Return the (X, Y) coordinate for the center point of the cell that contains the specified text.  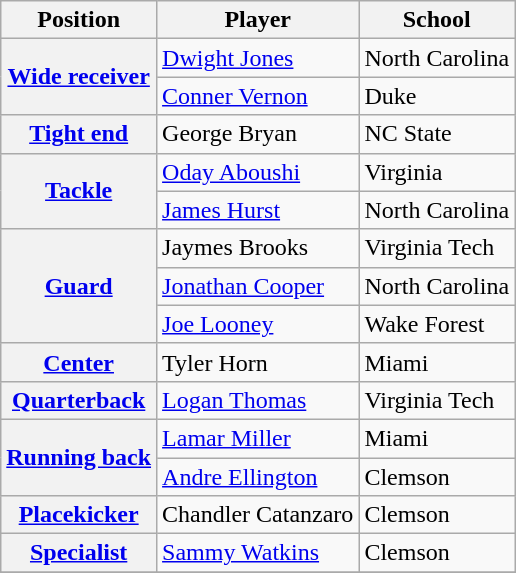
Placekicker (79, 515)
Logan Thomas (258, 400)
NC State (437, 134)
Joe Looney (258, 324)
Tyler Horn (258, 362)
Oday Aboushi (258, 172)
Andre Ellington (258, 477)
Duke (437, 96)
Wake Forest (437, 324)
Guard (79, 286)
School (437, 20)
Chandler Catanzaro (258, 515)
Conner Vernon (258, 96)
Running back (79, 457)
Jonathan Cooper (258, 286)
George Bryan (258, 134)
Tight end (79, 134)
Quarterback (79, 400)
Lamar Miller (258, 438)
Center (79, 362)
Player (258, 20)
Wide receiver (79, 77)
James Hurst (258, 210)
Position (79, 20)
Sammy Watkins (258, 553)
Jaymes Brooks (258, 248)
Virginia (437, 172)
Dwight Jones (258, 58)
Tackle (79, 191)
Specialist (79, 553)
